Pinpoint the cell where the given text exists, returning its [x, y] midpoint coordinate. 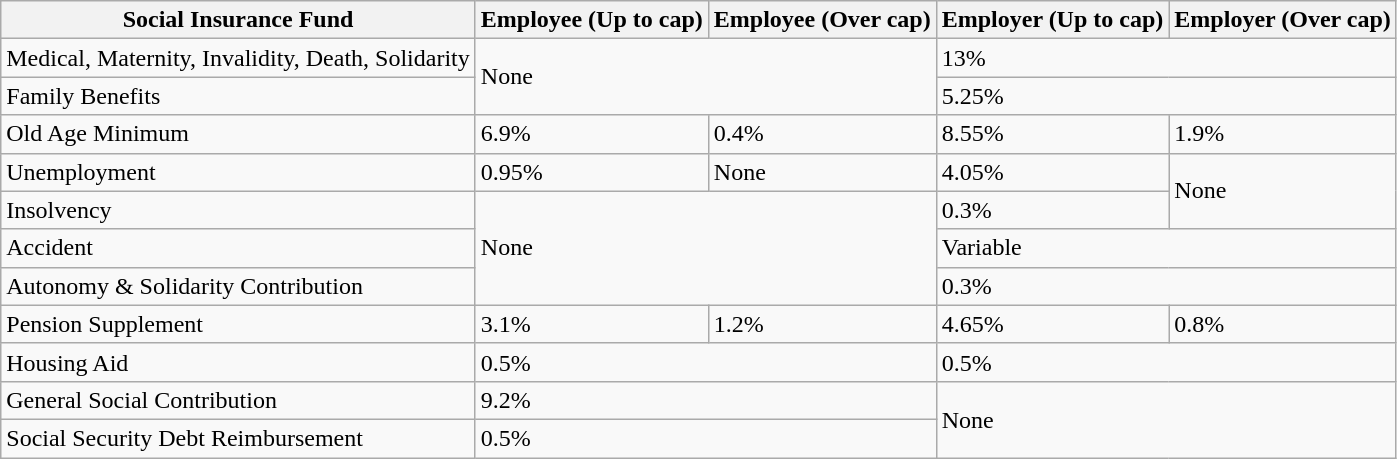
Housing Aid [238, 362]
Medical, Maternity, Invalidity, Death, Solidarity [238, 58]
0.8% [1282, 324]
Pension Supplement [238, 324]
General Social Contribution [238, 400]
Employer (Over cap) [1282, 20]
Unemployment [238, 172]
4.05% [1052, 172]
Employee (Up to cap) [592, 20]
Employer (Up to cap) [1052, 20]
1.9% [1282, 134]
0.4% [822, 134]
Employee (Over cap) [822, 20]
4.65% [1052, 324]
3.1% [592, 324]
8.55% [1052, 134]
Old Age Minimum [238, 134]
Autonomy & Solidarity Contribution [238, 286]
5.25% [1166, 96]
1.2% [822, 324]
9.2% [706, 400]
Family Benefits [238, 96]
Variable [1166, 248]
Insolvency [238, 210]
Social Security Debt Reimbursement [238, 438]
0.95% [592, 172]
Accident [238, 248]
6.9% [592, 134]
13% [1166, 58]
Social Insurance Fund [238, 20]
